Detect which cell encompasses the target text, then output its (x, y) center coordinate. 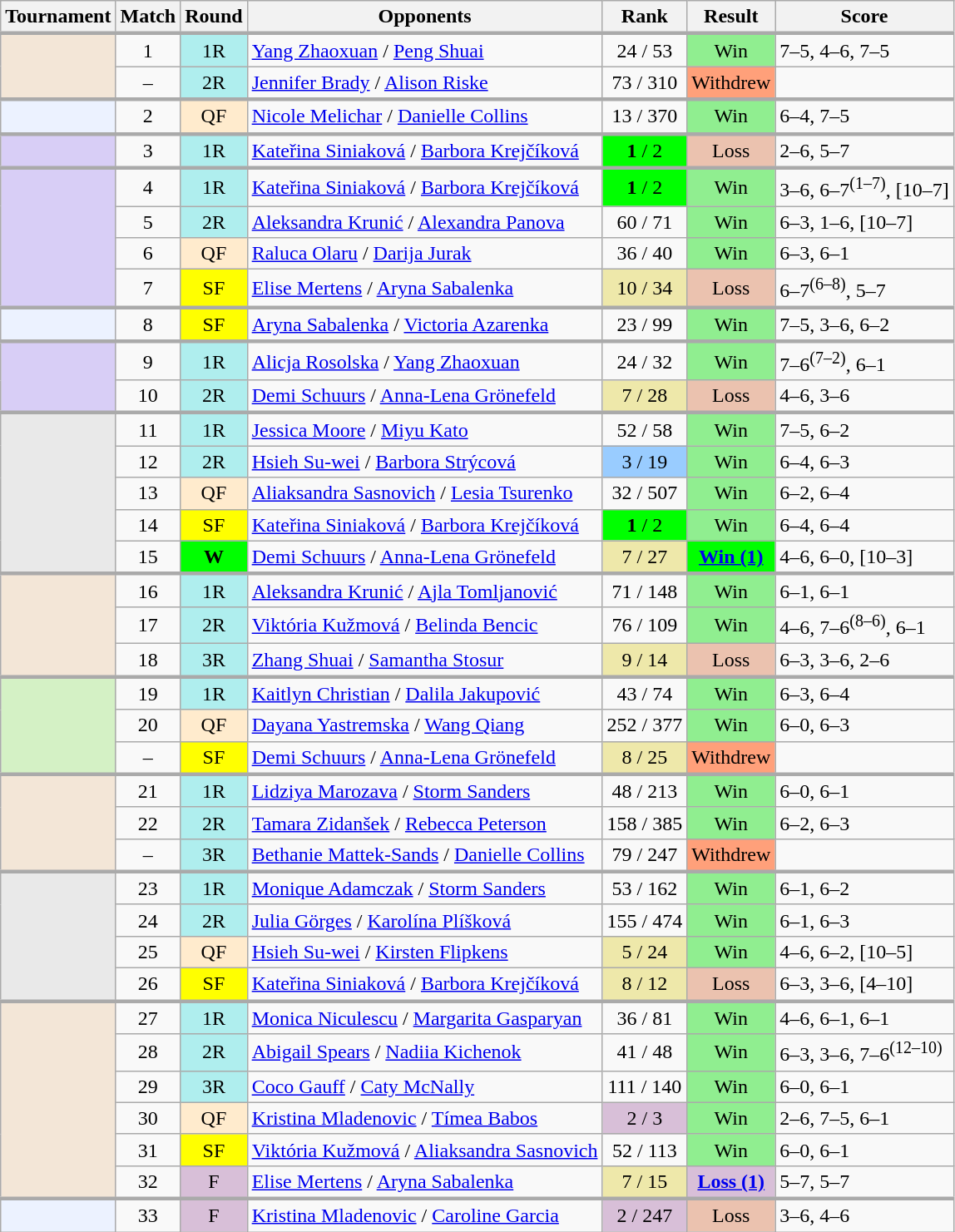
Aliaksandra Sasnovich / Lesia Tsurenko (424, 493)
3 (148, 150)
6–4, 6–3 (864, 462)
6–4, 6–4 (864, 525)
Kristina Mladenovic / Caroline Garcia (424, 1215)
1 (148, 50)
Bethanie Mattek-Sands / Danielle Collins (424, 855)
Zhang Shuai / Samantha Stosur (424, 661)
5 / 24 (645, 952)
7 (148, 289)
6–0, 6–3 (864, 725)
32 (148, 1182)
14 (148, 525)
9 (148, 361)
13 / 370 (645, 116)
6–2, 6–4 (864, 493)
Aryna Sabalenka / Victoria Azarenka (424, 324)
Jessica Moore / Miyu Kato (424, 429)
30 (148, 1118)
21 (148, 791)
6 (148, 254)
24 / 32 (645, 361)
71 / 148 (645, 591)
6–2, 6–3 (864, 823)
7–5, 3–6, 6–2 (864, 324)
60 / 71 (645, 222)
Jennifer Brady / Alison Riske (424, 83)
5–7, 5–7 (864, 1182)
2–6, 5–7 (864, 150)
7–5, 4–6, 7–5 (864, 50)
Kaitlyn Christian / Dalila Jakupović (424, 693)
28 (148, 1053)
Tournament (58, 17)
Lidziya Marozava / Storm Sanders (424, 791)
6–3, 3–6, 2–6 (864, 661)
20 (148, 725)
155 / 474 (645, 920)
6–3, 3–6, [4–10] (864, 985)
7 / 28 (645, 397)
32 / 507 (645, 493)
73 / 310 (645, 83)
12 (148, 462)
10 / 34 (645, 289)
Aleksandra Krunić / Ajla Tomljanović (424, 591)
W (214, 557)
Coco Gauff / Caty McNally (424, 1086)
36 / 81 (645, 1017)
24 / 53 (645, 50)
Aleksandra Krunić / Alexandra Panova (424, 222)
9 / 14 (645, 661)
2 / 3 (645, 1118)
7 / 15 (645, 1182)
Score (864, 17)
11 (148, 429)
3 / 19 (645, 462)
24 (148, 920)
15 (148, 557)
43 / 74 (645, 693)
Abigail Spears / Nadiia Kichenok (424, 1053)
33 (148, 1215)
Match (148, 17)
25 (148, 952)
8 / 12 (645, 985)
Tamara Zidanšek / Rebecca Peterson (424, 823)
Loss (1) (731, 1182)
31 (148, 1150)
18 (148, 661)
5 (148, 222)
17 (148, 626)
76 / 109 (645, 626)
36 / 40 (645, 254)
3–6, 6–7(1–7), [10–7] (864, 187)
53 / 162 (645, 888)
Raluca Olaru / Darija Jurak (424, 254)
48 / 213 (645, 791)
111 / 140 (645, 1086)
Hsieh Su-wei / Kirsten Flipkens (424, 952)
2–6, 7–5, 6–1 (864, 1118)
Rank (645, 17)
13 (148, 493)
Yang Zhaoxuan / Peng Shuai (424, 50)
52 / 58 (645, 429)
6–3, 3–6, 7–6(12–10) (864, 1053)
Julia Görges / Karolína Plíšková (424, 920)
29 (148, 1086)
6–1, 6–1 (864, 591)
16 (148, 591)
Viktória Kužmová / Belinda Bencic (424, 626)
6–1, 6–3 (864, 920)
Nicole Melichar / Danielle Collins (424, 116)
Opponents (424, 17)
4–6, 3–6 (864, 397)
23 / 99 (645, 324)
4–6, 6–1, 6–1 (864, 1017)
52 / 113 (645, 1150)
2 (148, 116)
8 (148, 324)
Monique Adamczak / Storm Sanders (424, 888)
Viktória Kužmová / Aliaksandra Sasnovich (424, 1150)
8 / 25 (645, 758)
Result (731, 17)
7–5, 6–2 (864, 429)
19 (148, 693)
158 / 385 (645, 823)
10 (148, 397)
Dayana Yastremska / Wang Qiang (424, 725)
41 / 48 (645, 1053)
4 (148, 187)
27 (148, 1017)
23 (148, 888)
6–3, 6–4 (864, 693)
4–6, 6–0, [10–3] (864, 557)
3–6, 4–6 (864, 1215)
Win (1) (731, 557)
6–1, 6–2 (864, 888)
7–6(7–2), 6–1 (864, 361)
Round (214, 17)
4–6, 7–6(8–6), 6–1 (864, 626)
22 (148, 823)
2 / 247 (645, 1215)
Hsieh Su-wei / Barbora Strýcová (424, 462)
252 / 377 (645, 725)
6–7(6–8), 5–7 (864, 289)
Monica Niculescu / Margarita Gasparyan (424, 1017)
79 / 247 (645, 855)
4–6, 6–2, [10–5] (864, 952)
Kristina Mladenovic / Tímea Babos (424, 1118)
Alicja Rosolska / Yang Zhaoxuan (424, 361)
6–4, 7–5 (864, 116)
26 (148, 985)
7 / 27 (645, 557)
6–3, 6–1 (864, 254)
6–3, 1–6, [10–7] (864, 222)
